Identify which cell holds the provided text, then report its [x, y] central coordinate. 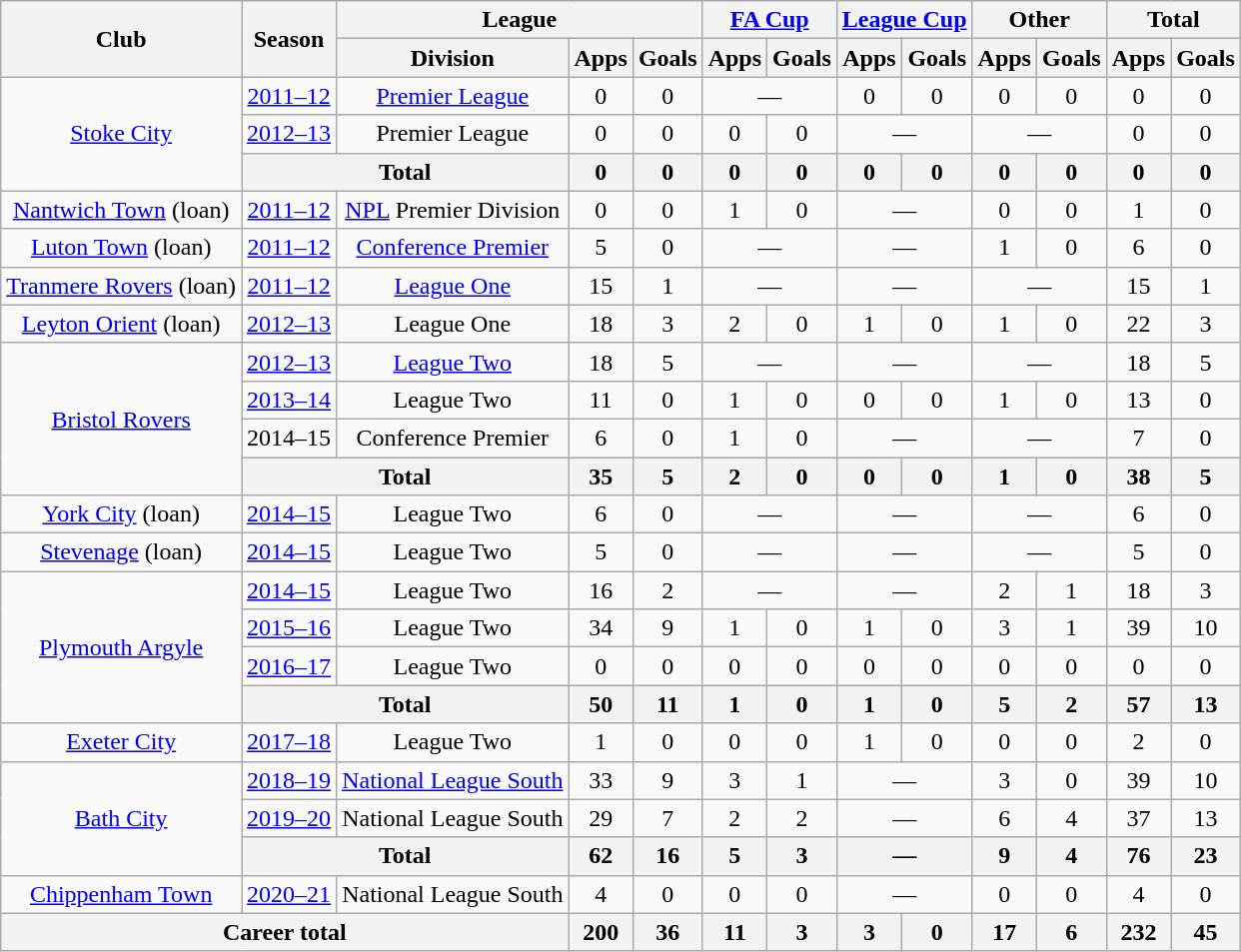
Leyton Orient (loan) [122, 324]
38 [1138, 476]
2016–17 [290, 666]
34 [601, 628]
62 [601, 856]
League Cup [904, 20]
Stoke City [122, 134]
232 [1138, 932]
22 [1138, 324]
League [520, 20]
2020–21 [290, 894]
35 [601, 476]
Tranmere Rovers (loan) [122, 286]
33 [601, 780]
36 [667, 932]
Club [122, 39]
2018–19 [290, 780]
Division [453, 58]
45 [1206, 932]
2015–16 [290, 628]
50 [601, 704]
2013–14 [290, 400]
29 [601, 818]
76 [1138, 856]
Bath City [122, 818]
Career total [285, 932]
200 [601, 932]
17 [1004, 932]
2017–18 [290, 742]
23 [1206, 856]
Other [1039, 20]
Luton Town (loan) [122, 248]
Stevenage (loan) [122, 552]
Plymouth Argyle [122, 647]
Nantwich Town (loan) [122, 210]
37 [1138, 818]
2019–20 [290, 818]
Season [290, 39]
57 [1138, 704]
FA Cup [769, 20]
Bristol Rovers [122, 419]
NPL Premier Division [453, 210]
Chippenham Town [122, 894]
Exeter City [122, 742]
York City (loan) [122, 514]
